Identify which cell holds the provided text, then report its (X, Y) central coordinate. 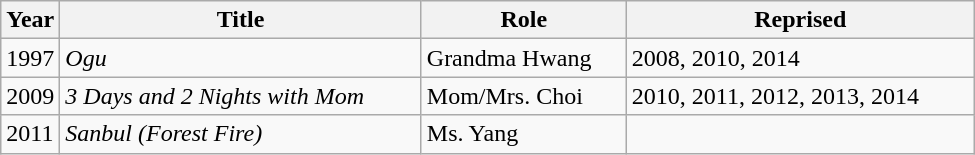
Ms. Yang (524, 134)
Title (240, 20)
Role (524, 20)
2009 (30, 96)
Grandma Hwang (524, 58)
Mom/Mrs. Choi (524, 96)
1997 (30, 58)
2008, 2010, 2014 (800, 58)
3 Days and 2 Nights with Mom (240, 96)
Reprised (800, 20)
Year (30, 20)
Ogu (240, 58)
2011 (30, 134)
Sanbul (Forest Fire) (240, 134)
2010, 2011, 2012, 2013, 2014 (800, 96)
